Determine the [X, Y] coordinate at the center of the cell enclosing the given text.  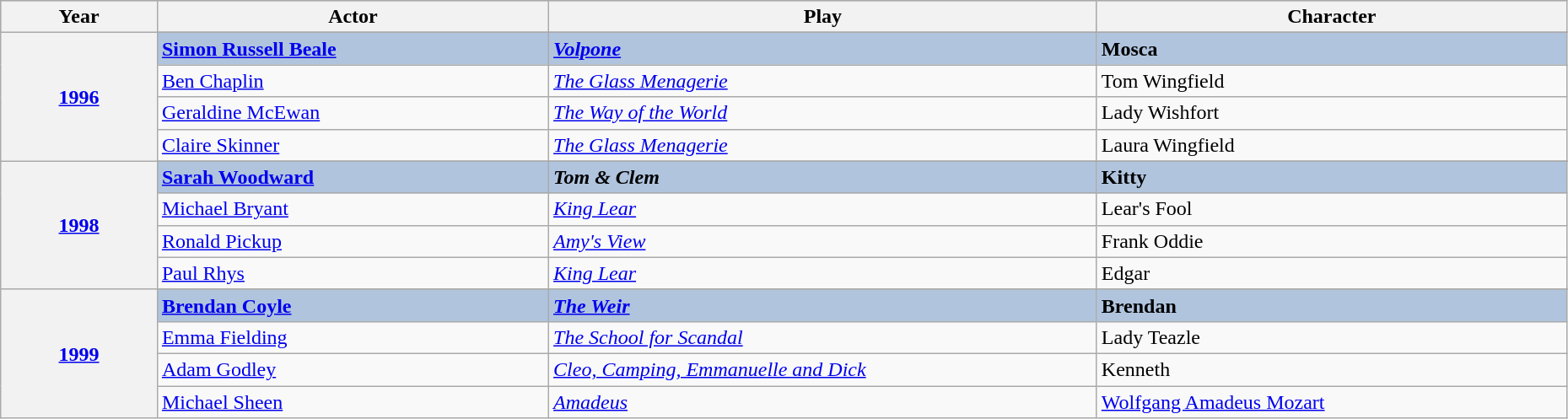
Actor [353, 17]
The Weir [823, 305]
The School for Scandal [823, 337]
1998 [79, 225]
Michael Bryant [353, 209]
Volpone [823, 49]
Geraldine McEwan [353, 113]
Michael Sheen [353, 402]
Lear's Fool [1331, 209]
Year [79, 17]
Sarah Woodward [353, 177]
The Way of the World [823, 113]
Ben Chaplin [353, 81]
Amadeus [823, 402]
Brendan Coyle [353, 305]
Character [1331, 17]
Frank Oddie [1331, 241]
Play [823, 17]
1996 [79, 97]
Kitty [1331, 177]
Laura Wingfield [1331, 145]
Lady Wishfort [1331, 113]
Claire Skinner [353, 145]
Ronald Pickup [353, 241]
Kenneth [1331, 369]
Emma Fielding [353, 337]
Tom Wingfield [1331, 81]
Amy's View [823, 241]
Mosca [1331, 49]
Cleo, Camping, Emmanuelle and Dick [823, 369]
Edgar [1331, 273]
Wolfgang Amadeus Mozart [1331, 402]
Adam Godley [353, 369]
Paul Rhys [353, 273]
Tom & Clem [823, 177]
Lady Teazle [1331, 337]
Simon Russell Beale [353, 49]
1999 [79, 353]
Brendan [1331, 305]
